Identify which cell holds the provided text, then report its [X, Y] central coordinate. 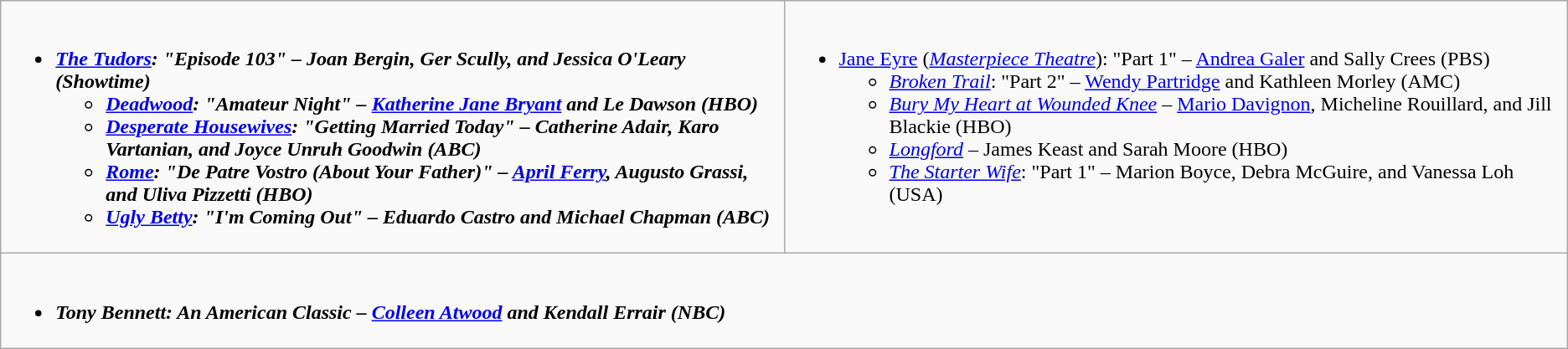
Tony Bennett: An American Classic – Colleen Atwood and Kendall Errair (NBC) [784, 301]
